Return the [x, y] coordinate for the center point of the cell that contains the specified text.  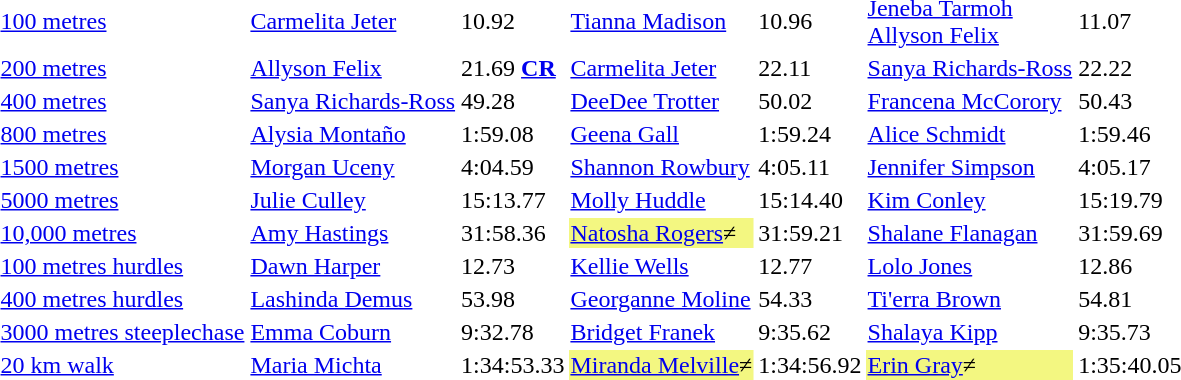
Allyson Felix [353, 68]
Morgan Uceny [353, 167]
21.69 CR [513, 68]
22.11 [810, 68]
1:59.24 [810, 134]
Shalane Flanagan [970, 233]
12.77 [810, 266]
9:32.78 [513, 332]
Kellie Wells [662, 266]
9:35.62 [810, 332]
31:59.21 [810, 233]
1:34:56.92 [810, 365]
50.02 [810, 101]
15:14.40 [810, 200]
Jennifer Simpson [970, 167]
12.73 [513, 266]
Dawn Harper [353, 266]
Amy Hastings [353, 233]
Molly Huddle [662, 200]
4:04.59 [513, 167]
49.28 [513, 101]
Emma Coburn [353, 332]
Miranda Melville≠ [662, 365]
Francena McCorory [970, 101]
Lashinda Demus [353, 299]
Carmelita Jeter [662, 68]
Natosha Rogers≠ [662, 233]
Maria Michta [353, 365]
Lolo Jones [970, 266]
1:59.08 [513, 134]
Ti'erra Brown [970, 299]
Julie Culley [353, 200]
Alice Schmidt [970, 134]
1:34:53.33 [513, 365]
4:05.11 [810, 167]
Bridget Franek [662, 332]
15:13.77 [513, 200]
Georganne Moline [662, 299]
Geena Gall [662, 134]
Shannon Rowbury [662, 167]
53.98 [513, 299]
54.33 [810, 299]
Erin Gray≠ [970, 365]
Shalaya Kipp [970, 332]
Alysia Montaño [353, 134]
Kim Conley [970, 200]
31:58.36 [513, 233]
DeeDee Trotter [662, 101]
